Pinpoint the cell where the given text exists, returning its [x, y] midpoint coordinate. 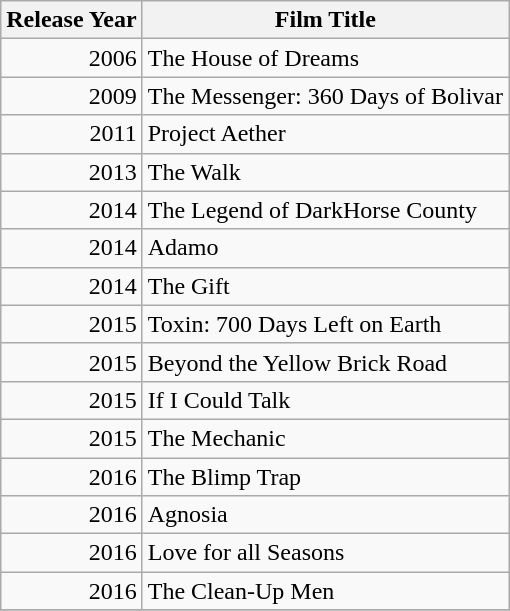
The Gift [325, 286]
Adamo [325, 248]
Project Aether [325, 134]
Toxin: 700 Days Left on Earth [325, 324]
The Blimp Trap [325, 477]
The Walk [325, 172]
2013 [72, 172]
The House of Dreams [325, 58]
Beyond the Yellow Brick Road [325, 362]
2011 [72, 134]
The Mechanic [325, 438]
Film Title [325, 20]
Love for all Seasons [325, 553]
The Messenger: 360 Days of Bolivar [325, 96]
If I Could Talk [325, 400]
Release Year [72, 20]
Agnosia [325, 515]
2009 [72, 96]
The Legend of DarkHorse County [325, 210]
The Clean-Up Men [325, 591]
2006 [72, 58]
